Identify which cell holds the provided text, then report its (X, Y) central coordinate. 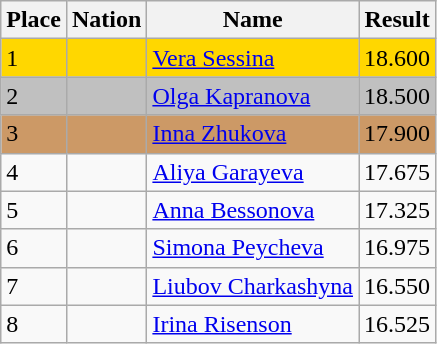
Nation (106, 20)
Aliya Garayeva (253, 172)
16.975 (398, 248)
4 (34, 172)
1 (34, 58)
Olga Kapranova (253, 96)
18.600 (398, 58)
3 (34, 134)
16.525 (398, 324)
Result (398, 20)
5 (34, 210)
17.675 (398, 172)
Vera Sessina (253, 58)
18.500 (398, 96)
6 (34, 248)
Place (34, 20)
Liubov Charkashyna (253, 286)
Inna Zhukova (253, 134)
Irina Risenson (253, 324)
2 (34, 96)
Name (253, 20)
7 (34, 286)
17.325 (398, 210)
17.900 (398, 134)
8 (34, 324)
Anna Bessonova (253, 210)
16.550 (398, 286)
Simona Peycheva (253, 248)
